For the text-containing cell, return its midpoint in [x, y] coordinate format. 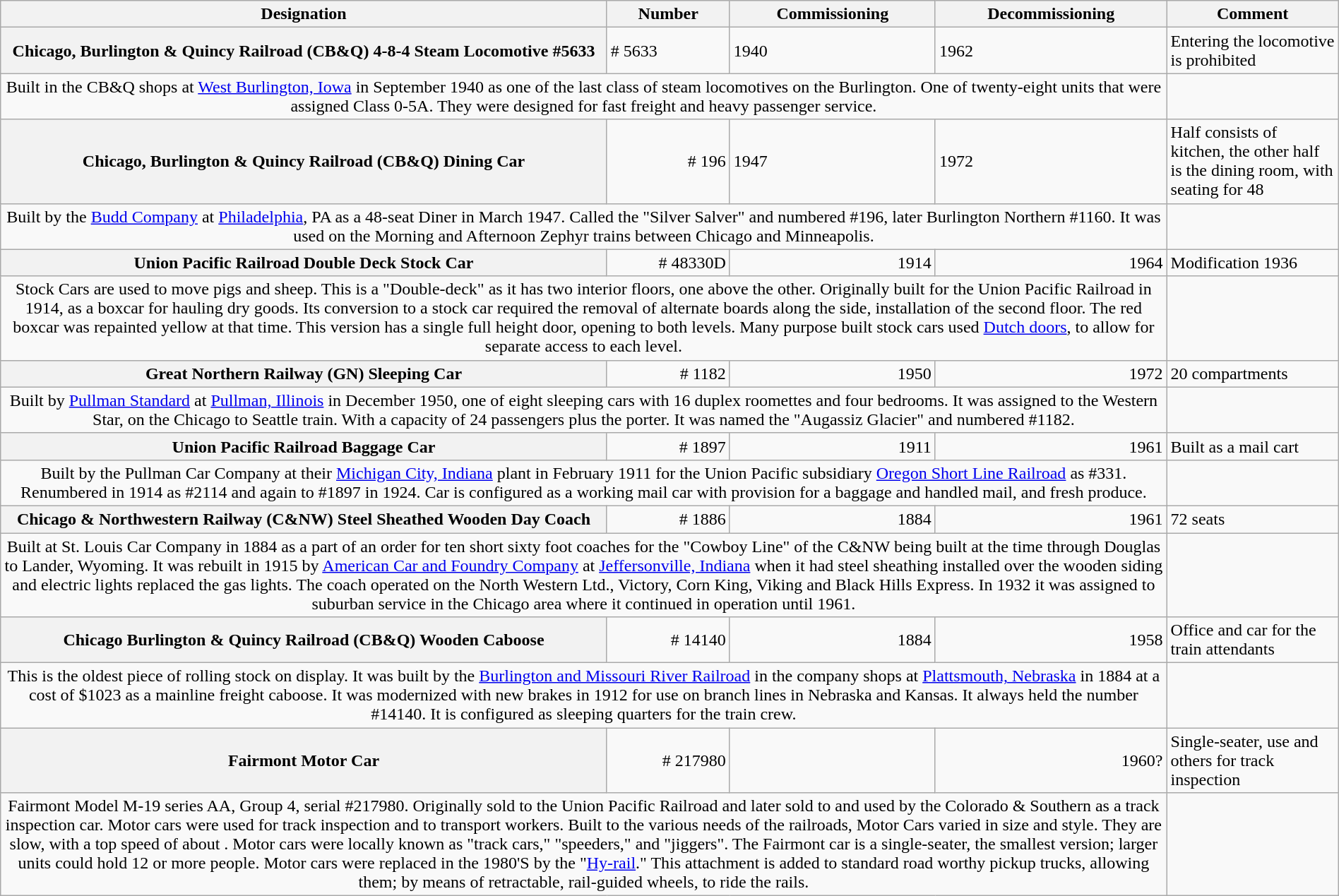
Number [668, 14]
Chicago & Northwestern Railway (C&NW) Steel Sheathed Wooden Day Coach [304, 519]
Chicago, Burlington & Quincy Railroad (CB&Q) 4-8-4 Steam Locomotive #5633 [304, 51]
1962 [1051, 51]
# 217980 [668, 760]
# 1886 [668, 519]
Modification 1936 [1253, 263]
Union Pacific Railroad Baggage Car [304, 446]
Comment [1253, 14]
Chicago Burlington & Quincy Railroad (CB&Q) Wooden Caboose [304, 640]
Half consists of kitchen, the other half is the dining room, with seating for 48 [1253, 161]
# 14140 [668, 640]
Union Pacific Railroad Double Deck Stock Car [304, 263]
Office and car for the train attendants [1253, 640]
1958 [1051, 640]
Fairmont Motor Car [304, 760]
1950 [832, 374]
72 seats [1253, 519]
1947 [832, 161]
Single-seater, use and others for track inspection [1253, 760]
# 1182 [668, 374]
Decommissioning [1051, 14]
Great Northern Railway (GN) Sleeping Car [304, 374]
1911 [832, 446]
1964 [1051, 263]
1940 [832, 51]
20 compartments [1253, 374]
Entering the locomotive is prohibited [1253, 51]
Designation [304, 14]
# 1897 [668, 446]
Built as a mail cart [1253, 446]
# 48330D [668, 263]
Commissioning [832, 14]
Chicago, Burlington & Quincy Railroad (CB&Q) Dining Car [304, 161]
1960? [1051, 760]
# 196 [668, 161]
1914 [832, 263]
# 5633 [668, 51]
